Return the [X, Y] coordinate for the center point of the cell that contains the specified text.  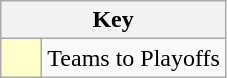
Teams to Playoffs [134, 58]
Key [114, 20]
